Pinpoint the cell where the given text exists, returning its [x, y] midpoint coordinate. 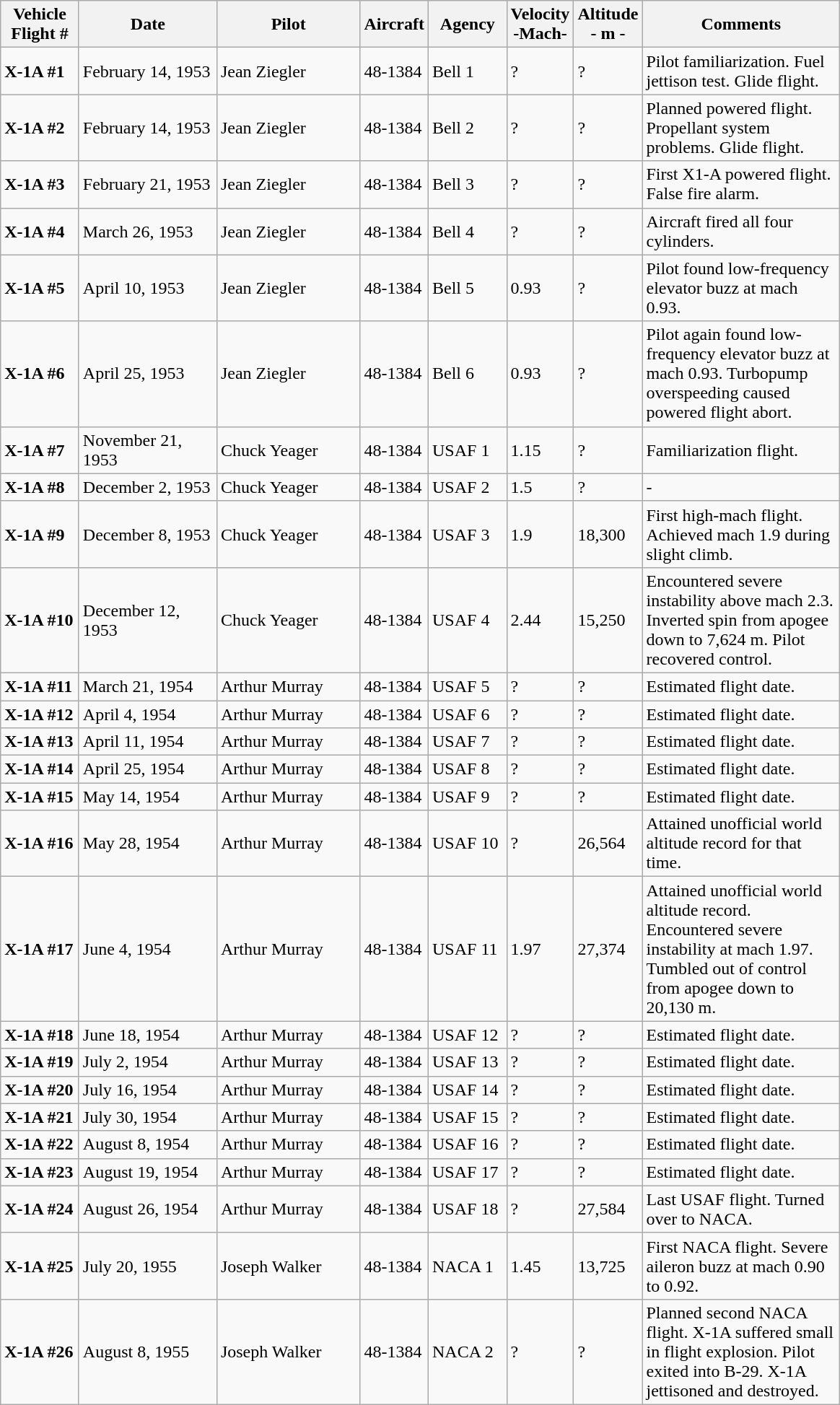
May 14, 1954 [147, 797]
April 25, 1953 [147, 374]
USAF 10 [468, 844]
- [741, 487]
1.5 [540, 487]
X-1A #16 [40, 844]
USAF 12 [468, 1035]
First X1-A powered flight. False fire alarm. [741, 185]
May 28, 1954 [147, 844]
1.9 [540, 534]
USAF 3 [468, 534]
X-1A #10 [40, 620]
X-1A #24 [40, 1209]
Encountered severe instability above mach 2.3. Inverted spin from apogee down to 7,624 m. Pilot recovered control. [741, 620]
USAF 15 [468, 1117]
X-1A #20 [40, 1090]
VehicleFlight # [40, 25]
X-1A #7 [40, 450]
December 8, 1953 [147, 534]
NACA 1 [468, 1266]
15,250 [608, 620]
USAF 2 [468, 487]
April 11, 1954 [147, 742]
Planned powered flight. Propellant system problems. Glide flight. [741, 128]
August 8, 1954 [147, 1144]
December 12, 1953 [147, 620]
X-1A #1 [40, 71]
X-1A #11 [40, 686]
August 8, 1955 [147, 1352]
X-1A #25 [40, 1266]
26,564 [608, 844]
X-1A #19 [40, 1062]
1.15 [540, 450]
X-1A #9 [40, 534]
NACA 2 [468, 1352]
X-1A #15 [40, 797]
X-1A #3 [40, 185]
Aircraft [394, 25]
USAF 7 [468, 742]
Bell 3 [468, 185]
June 18, 1954 [147, 1035]
X-1A #23 [40, 1172]
February 21, 1953 [147, 185]
13,725 [608, 1266]
August 19, 1954 [147, 1172]
July 16, 1954 [147, 1090]
27,374 [608, 949]
Attained unofficial world altitude record. Encountered severe instability at mach 1.97. Tumbled out of control from apogee down to 20,130 m. [741, 949]
USAF 6 [468, 714]
Bell 5 [468, 288]
USAF 17 [468, 1172]
April 10, 1953 [147, 288]
USAF 16 [468, 1144]
April 4, 1954 [147, 714]
Bell 4 [468, 231]
X-1A #2 [40, 128]
July 2, 1954 [147, 1062]
August 26, 1954 [147, 1209]
Planned second NACA flight. X-1A suffered small in flight explosion. Pilot exited into B-29. X-1A jettisoned and destroyed. [741, 1352]
July 20, 1955 [147, 1266]
Agency [468, 25]
USAF 4 [468, 620]
Pilot [289, 25]
USAF 8 [468, 769]
Bell 1 [468, 71]
USAF 5 [468, 686]
Pilot found low-frequency elevator buzz at mach 0.93. [741, 288]
USAF 13 [468, 1062]
Date [147, 25]
April 25, 1954 [147, 769]
Pilot familiarization. Fuel jettison test. Glide flight. [741, 71]
X-1A #6 [40, 374]
USAF 9 [468, 797]
Pilot again found low-frequency elevator buzz at mach 0.93. Turbopump overspeeding caused powered flight abort. [741, 374]
Last USAF flight. Turned over to NACA. [741, 1209]
July 30, 1954 [147, 1117]
First NACA flight. Severe aileron buzz at mach 0.90 to 0.92. [741, 1266]
X-1A #12 [40, 714]
Familiarization flight. [741, 450]
December 2, 1953 [147, 487]
USAF 11 [468, 949]
X-1A #13 [40, 742]
Bell 6 [468, 374]
X-1A #8 [40, 487]
First high-mach flight. Achieved mach 1.9 during slight climb. [741, 534]
1.45 [540, 1266]
1.97 [540, 949]
X-1A #17 [40, 949]
June 4, 1954 [147, 949]
X-1A #4 [40, 231]
X-1A #5 [40, 288]
27,584 [608, 1209]
USAF 1 [468, 450]
Bell 2 [468, 128]
X-1A #22 [40, 1144]
Attained unofficial world altitude record for that time. [741, 844]
November 21, 1953 [147, 450]
USAF 14 [468, 1090]
X-1A #14 [40, 769]
X-1A #18 [40, 1035]
X-1A #26 [40, 1352]
Velocity-Mach- [540, 25]
Aircraft fired all four cylinders. [741, 231]
Altitude- m - [608, 25]
2.44 [540, 620]
X-1A #21 [40, 1117]
March 21, 1954 [147, 686]
USAF 18 [468, 1209]
18,300 [608, 534]
March 26, 1953 [147, 231]
Comments [741, 25]
